Detect which cell encompasses the target text, then output its [X, Y] center coordinate. 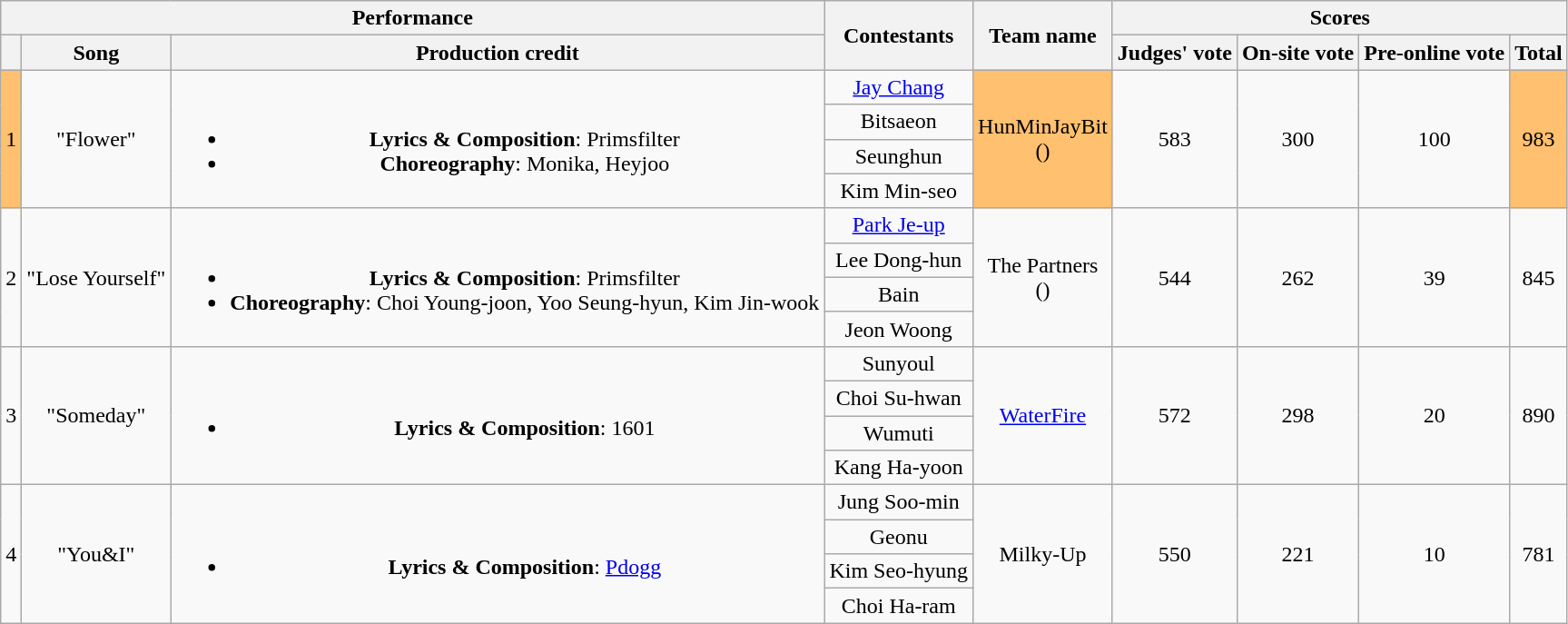
100 [1435, 139]
Lyrics & Composition: 1601 [498, 415]
Lyrics & Composition: PrimsfilterChoreography: Choi Young-joon, Yoo Seung-hyun, Kim Jin-wook [498, 277]
Kim Seo-hyung [899, 571]
544 [1175, 277]
Choi Ha-ram [899, 606]
WaterFire [1043, 415]
262 [1297, 277]
39 [1435, 277]
Park Je-up [899, 225]
572 [1175, 415]
550 [1175, 554]
Lyrics & Composition: Pdogg [498, 554]
300 [1297, 139]
Wumuti [899, 433]
4 [11, 554]
298 [1297, 415]
10 [1435, 554]
"Flower" [96, 139]
Pre-online vote [1435, 53]
221 [1297, 554]
Kang Ha-yoon [899, 468]
845 [1539, 277]
"Lose Yourself" [96, 277]
Seunghun [899, 156]
983 [1539, 139]
"Someday" [96, 415]
Scores [1340, 18]
3 [11, 415]
Lee Dong-hun [899, 260]
583 [1175, 139]
Lyrics & Composition: PrimsfilterChoreography: Monika, Heyjoo [498, 139]
On-site vote [1297, 53]
HunMinJayBit() [1043, 139]
Jay Chang [899, 87]
Geonu [899, 537]
Kim Min-seo [899, 191]
Choi Su-hwan [899, 398]
Bain [899, 294]
Bitsaeon [899, 122]
"You&I" [96, 554]
Judges' vote [1175, 53]
Total [1539, 53]
Performance [412, 18]
Team name [1043, 35]
The Partners() [1043, 277]
2 [11, 277]
Song [96, 53]
Production credit [498, 53]
Jung Soo-min [899, 502]
890 [1539, 415]
1 [11, 139]
20 [1435, 415]
781 [1539, 554]
Contestants [899, 35]
Jeon Woong [899, 329]
Milky-Up [1043, 554]
Sunyoul [899, 363]
